Output the (X, Y) coordinate of the center of the cell containing the given text.  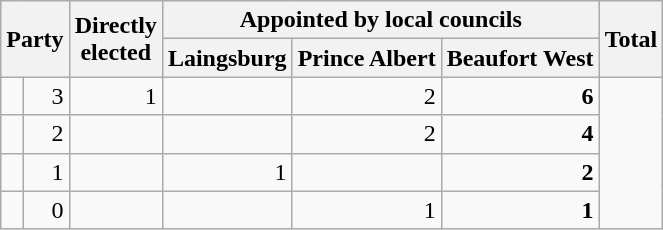
3 (46, 96)
Directlyelected (116, 39)
Total (631, 39)
4 (520, 134)
Party (35, 39)
Laingsburg (227, 58)
6 (520, 96)
0 (46, 210)
Appointed by local councils (380, 20)
Beaufort West (520, 58)
Prince Albert (366, 58)
